Search for the cell housing the specified text and yield its [X, Y] center coordinate. 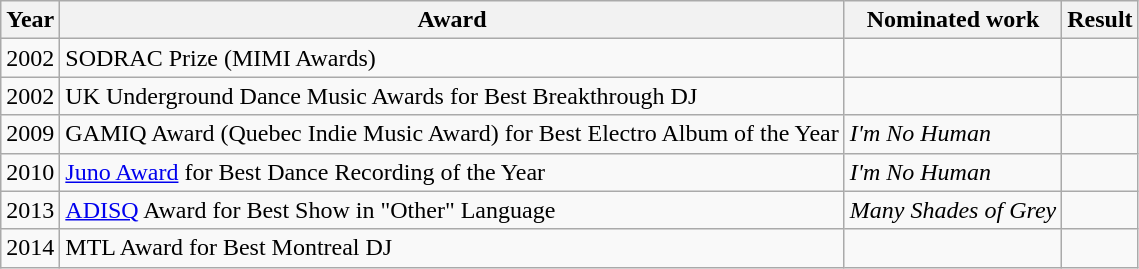
2013 [30, 210]
Award [452, 20]
Many Shades of Grey [952, 210]
Nominated work [952, 20]
SODRAC Prize (MIMI Awards) [452, 58]
Juno Award for Best Dance Recording of the Year [452, 172]
Year [30, 20]
2009 [30, 134]
Result [1100, 20]
UK Underground Dance Music Awards for Best Breakthrough DJ [452, 96]
ADISQ Award for Best Show in "Other" Language [452, 210]
GAMIQ Award (Quebec Indie Music Award) for Best Electro Album of the Year [452, 134]
2014 [30, 248]
2010 [30, 172]
MTL Award for Best Montreal DJ [452, 248]
